From the cell containing the given text, extract its center point as (X, Y) coordinate. 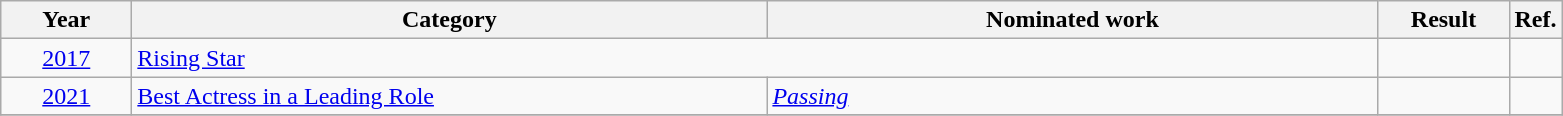
Result (1444, 20)
Best Actress in a Leading Role (450, 96)
Year (66, 20)
2021 (66, 96)
Nominated work (1072, 20)
Category (450, 20)
Passing (1072, 96)
2017 (66, 58)
Ref. (1536, 20)
Rising Star (755, 58)
